Identify which cell holds the provided text, then report its (X, Y) central coordinate. 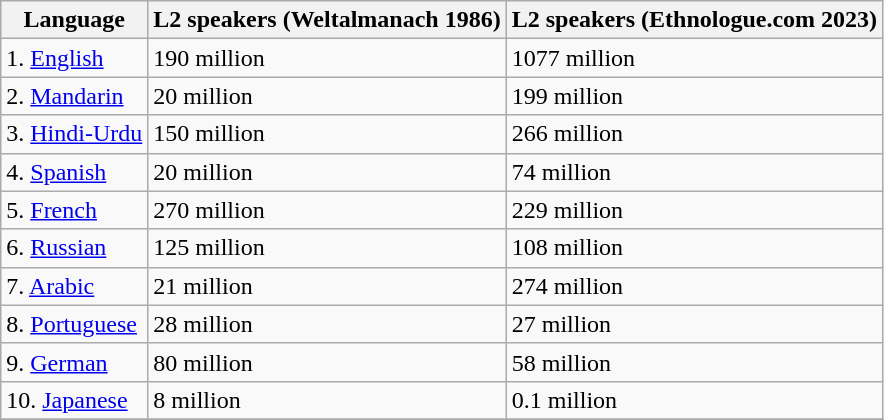
80 million (327, 362)
108 million (694, 248)
7. Arabic (74, 286)
270 million (327, 210)
229 million (694, 210)
9. German (74, 362)
L2 speakers (Ethnologue.com 2023) (694, 20)
150 million (327, 134)
3. Hindi-Urdu (74, 134)
1. English (74, 58)
27 million (694, 324)
4. Spanish (74, 172)
58 million (694, 362)
74 million (694, 172)
2. Mandarin (74, 96)
8 million (327, 400)
8. Portuguese (74, 324)
Language (74, 20)
0.1 million (694, 400)
1077 million (694, 58)
L2 speakers (Weltalmanach 1986) (327, 20)
21 million (327, 286)
28 million (327, 324)
6. Russian (74, 248)
199 million (694, 96)
125 million (327, 248)
5. French (74, 210)
274 million (694, 286)
10. Japanese (74, 400)
190 million (327, 58)
266 million (694, 134)
